Search for the cell housing the specified text and yield its [x, y] center coordinate. 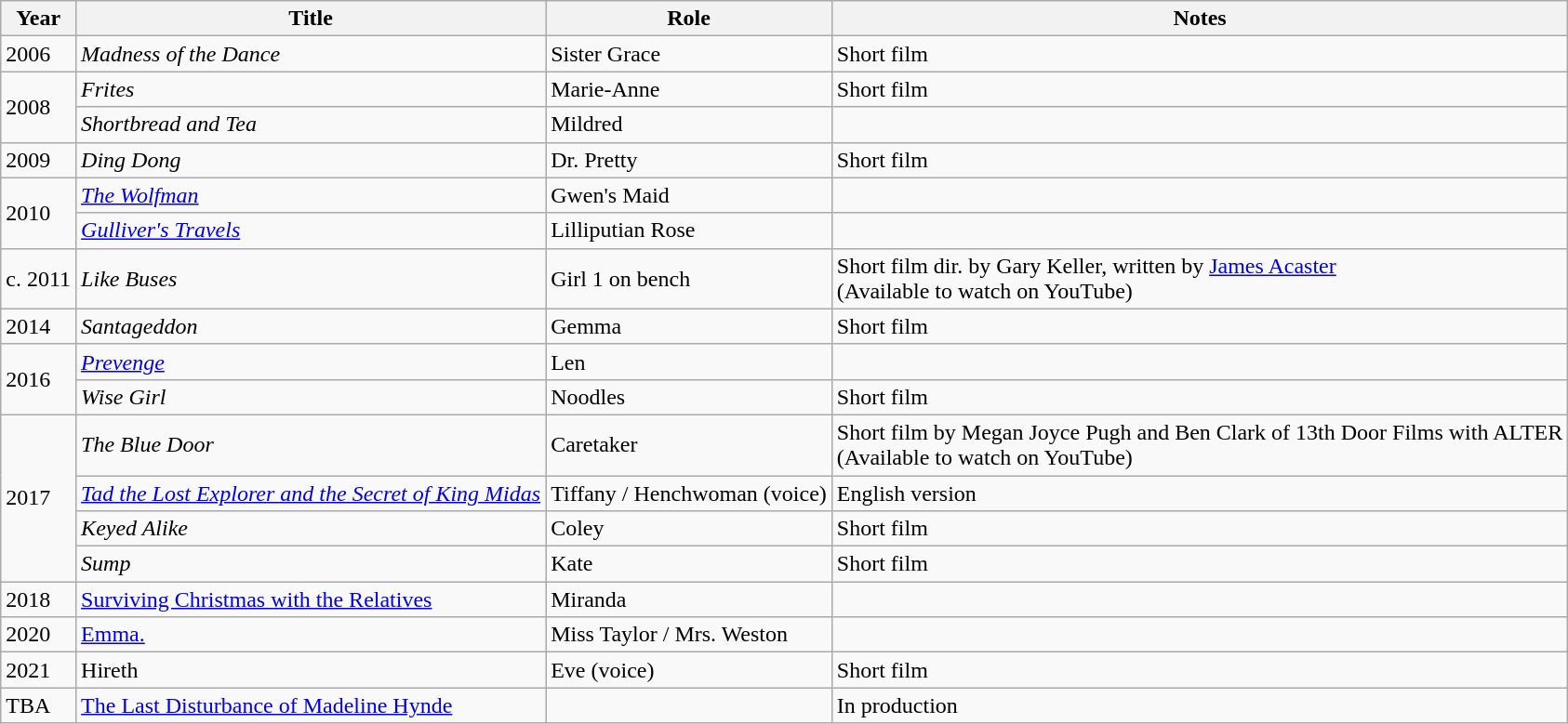
Short film dir. by Gary Keller, written by James Acaster(Available to watch on YouTube) [1200, 279]
Year [39, 19]
Ding Dong [311, 160]
Frites [311, 89]
Title [311, 19]
Gulliver's Travels [311, 230]
The Blue Door [311, 444]
Caretaker [689, 444]
c. 2011 [39, 279]
Lilliputian Rose [689, 230]
Prevenge [311, 362]
Sister Grace [689, 54]
2010 [39, 213]
Noodles [689, 397]
2014 [39, 326]
Madness of the Dance [311, 54]
Girl 1 on bench [689, 279]
Tiffany / Henchwoman (voice) [689, 494]
Mildred [689, 125]
Shortbread and Tea [311, 125]
In production [1200, 705]
The Wolfman [311, 195]
2016 [39, 379]
Coley [689, 529]
Miranda [689, 599]
TBA [39, 705]
Dr. Pretty [689, 160]
Like Buses [311, 279]
Eve (voice) [689, 670]
Tad the Lost Explorer and the Secret of King Midas [311, 494]
Miss Taylor / Mrs. Weston [689, 635]
Role [689, 19]
Marie-Anne [689, 89]
Gemma [689, 326]
English version [1200, 494]
2009 [39, 160]
Kate [689, 564]
Wise Girl [311, 397]
Notes [1200, 19]
Len [689, 362]
Emma. [311, 635]
2008 [39, 107]
2020 [39, 635]
Surviving Christmas with the Relatives [311, 599]
Santageddon [311, 326]
Keyed Alike [311, 529]
2018 [39, 599]
2006 [39, 54]
Short film by Megan Joyce Pugh and Ben Clark of 13th Door Films with ALTER(Available to watch on YouTube) [1200, 444]
The Last Disturbance of Madeline Hynde [311, 705]
2021 [39, 670]
Gwen's Maid [689, 195]
Hireth [311, 670]
Sump [311, 564]
2017 [39, 498]
